Search for the cell housing the specified text and yield its (x, y) center coordinate. 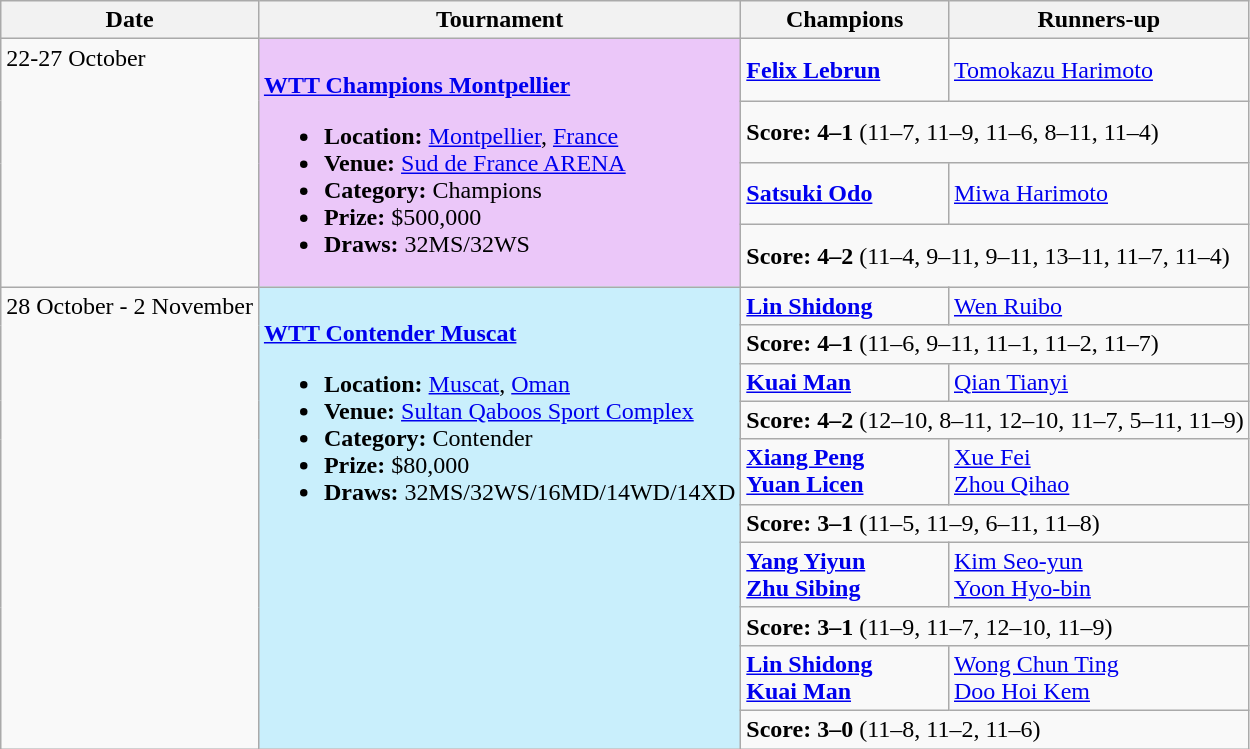
Score: 3–1 (11–9, 11–7, 12–10, 11–9) (995, 626)
Score: 4–1 (11–6, 9–11, 11–1, 11–2, 11–7) (995, 344)
Miwa Harimoto (1098, 194)
Score: 4–2 (11–4, 9–11, 9–11, 13–11, 11–7, 11–4) (995, 256)
Score: 3–0 (11–8, 11–2, 11–6) (995, 729)
Xiang Peng Yuan Licen (845, 472)
Satsuki Odo (845, 194)
Xue Fei Zhou Qihao (1098, 472)
Tournament (499, 20)
28 October - 2 November (130, 518)
Score: 4–1 (11–7, 11–9, 11–6, 8–11, 11–4) (995, 132)
Kim Seo-yun Yoon Hyo-bin (1098, 574)
22-27 October (130, 163)
Score: 3–1 (11–5, 11–9, 6–11, 11–8) (995, 523)
Lin Shidong Kuai Man (845, 678)
Runners-up (1098, 20)
Yang Yiyun Zhu Sibing (845, 574)
Champions (845, 20)
Lin Shidong (845, 306)
Date (130, 20)
Wong Chun Ting Doo Hoi Kem (1098, 678)
Kuai Man (845, 382)
Felix Lebrun (845, 70)
Score: 4–2 (12–10, 8–11, 12–10, 11–7, 5–11, 11–9) (995, 420)
WTT Champions MontpellierLocation: Montpellier, FranceVenue: Sud de France ARENACategory: ChampionsPrize: $500,000Draws: 32MS/32WS (499, 163)
Wen Ruibo (1098, 306)
Qian Tianyi (1098, 382)
WTT Contender MuscatLocation: Muscat, OmanVenue: Sultan Qaboos Sport ComplexCategory: ContenderPrize: $80,000Draws: 32MS/32WS/16MD/14WD/14XD (499, 518)
Tomokazu Harimoto (1098, 70)
